Locate the cell with the specified text and output its [X, Y] center coordinate. 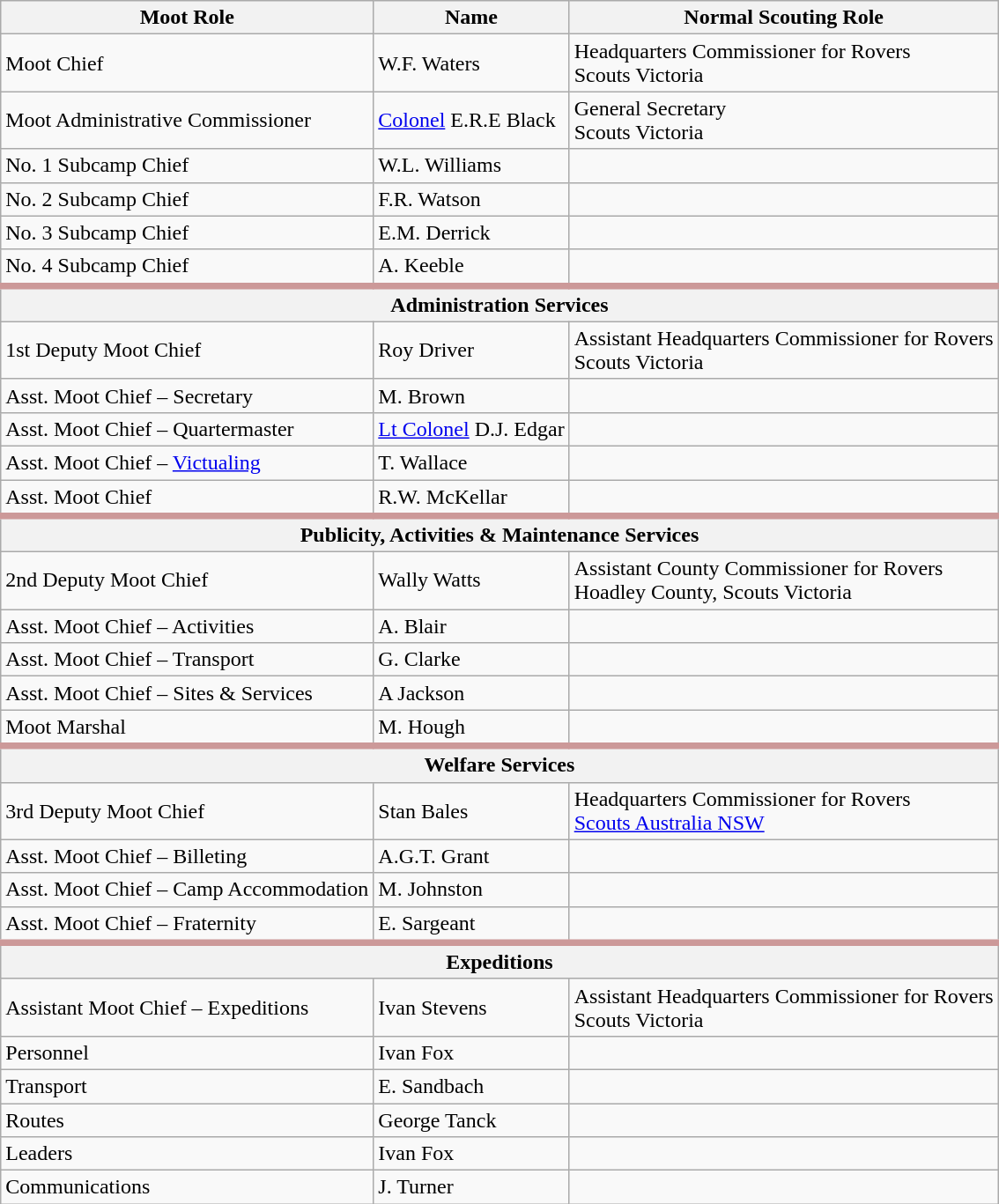
Asst. Moot Chief – Activities [187, 626]
Name [471, 18]
Welfare Services [499, 765]
A.G.T. Grant [471, 856]
Leaders [187, 1154]
M. Brown [471, 395]
Asst. Moot Chief – Quartermaster [187, 429]
Wally Watts [471, 581]
Personnel [187, 1053]
Assistant Moot Chief – Expeditions [187, 1008]
Expeditions [499, 960]
Moot Marshal [187, 728]
Lt Colonel D.J. Edgar [471, 429]
F.R. Watson [471, 199]
R.W. McKellar [471, 497]
Stan Bales [471, 810]
Routes [187, 1119]
Asst. Moot Chief – Victualing [187, 462]
W.L. Williams [471, 166]
Communications [187, 1187]
No. 2 Subcamp Chief [187, 199]
E. Sandbach [471, 1086]
Asst. Moot Chief – Fraternity [187, 925]
T. Wallace [471, 462]
Asst. Moot Chief [187, 497]
Asst. Moot Chief – Camp Accommodation [187, 890]
Normal Scouting Role [784, 18]
E. Sargeant [471, 925]
Ivan Stevens [471, 1008]
Moot Chief [187, 63]
Headquarters Commissioner for RoversScouts Australia NSW [784, 810]
1st Deputy Moot Chief [187, 351]
Asst. Moot Chief – Transport [187, 660]
George Tanck [471, 1119]
A. Keeble [471, 268]
General SecretaryScouts Victoria [784, 120]
No. 3 Subcamp Chief [187, 233]
J. Turner [471, 1187]
E.M. Derrick [471, 233]
Asst. Moot Chief – Sites & Services [187, 693]
2nd Deputy Moot Chief [187, 581]
Asst. Moot Chief – Secretary [187, 395]
Transport [187, 1086]
Roy Driver [471, 351]
Headquarters Commissioner for RoversScouts Victoria [784, 63]
Publicity, Activities & Maintenance Services [499, 534]
A Jackson [471, 693]
M. Johnston [471, 890]
G. Clarke [471, 660]
A. Blair [471, 626]
3rd Deputy Moot Chief [187, 810]
Asst. Moot Chief – Billeting [187, 856]
Colonel E.R.E Black [471, 120]
No. 1 Subcamp Chief [187, 166]
Moot Administrative Commissioner [187, 120]
M. Hough [471, 728]
Assistant County Commissioner for RoversHoadley County, Scouts Victoria [784, 581]
Administration Services [499, 303]
W.F. Waters [471, 63]
Moot Role [187, 18]
No. 4 Subcamp Chief [187, 268]
